Search for the cell housing the specified text and yield its [X, Y] center coordinate. 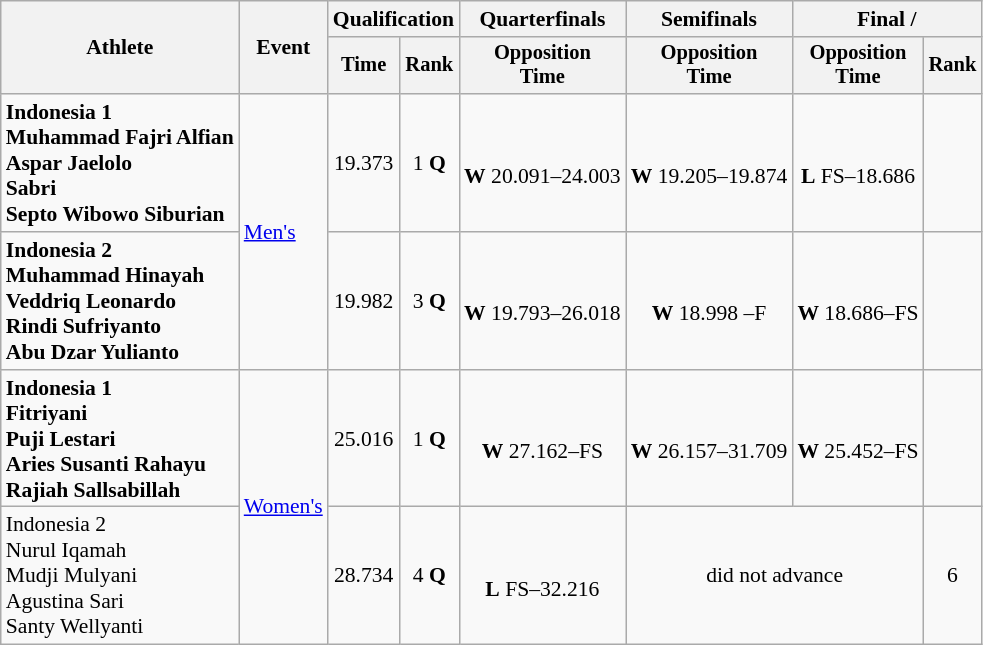
Indonesia 2Muhammad HinayahVeddriq LeonardoRindi SufriyantoAbu Dzar Yulianto [120, 301]
3 Q [430, 301]
did not advance [775, 576]
L FS–18.686 [858, 163]
6 [953, 576]
W 25.452–FS [858, 439]
Time [364, 66]
Athlete [120, 48]
Semifinals [710, 19]
Men's [284, 232]
4 Q [430, 576]
19.373 [364, 163]
W 18.686–FS [858, 301]
W 19.793–26.018 [542, 301]
28.734 [364, 576]
Quarterfinals [542, 19]
W 18.998 –F [710, 301]
Indonesia 1Muhammad Fajri AlfianAspar JaeloloSabriSepto Wibowo Siburian [120, 163]
Event [284, 48]
W 20.091–24.003 [542, 163]
25.016 [364, 439]
Final / [886, 19]
W 27.162–FS [542, 439]
L FS–32.216 [542, 576]
W 19.205–19.874 [710, 163]
Indonesia 2Nurul IqamahMudji MulyaniAgustina SariSanty Wellyanti [120, 576]
19.982 [364, 301]
Women's [284, 508]
W 26.157–31.709 [710, 439]
Qualification [394, 19]
Indonesia 1FitriyaniPuji LestariAries Susanti RahayuRajiah Sallsabillah [120, 439]
